Locate the cell with the specified text and output its (x, y) center coordinate. 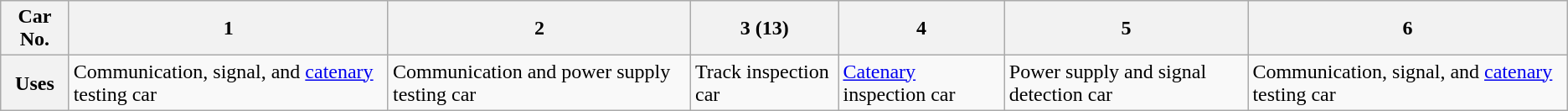
2 (539, 29)
4 (921, 29)
Track inspection car (764, 82)
1 (228, 29)
Communication and power supply testing car (539, 82)
Uses (35, 82)
Car No. (35, 29)
Catenary inspection car (921, 82)
6 (1407, 29)
5 (1126, 29)
Power supply and signal detection car (1126, 82)
3 (13) (764, 29)
